Search for the cell housing the specified text and yield its [x, y] center coordinate. 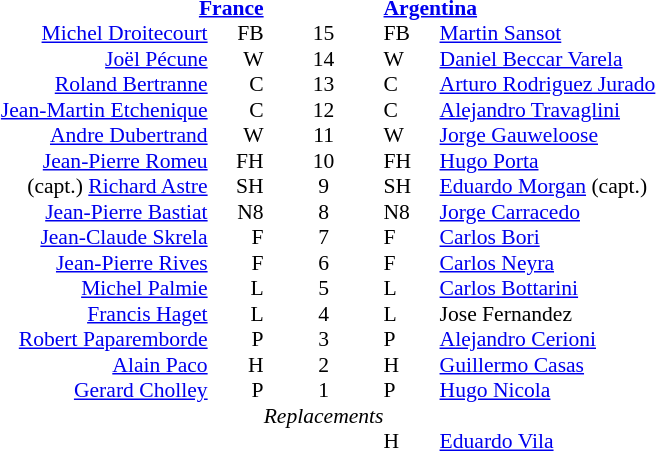
12 [324, 110]
10 [324, 161]
2 [324, 365]
14 [324, 59]
7 [324, 237]
15 [324, 33]
9 [324, 187]
8 [324, 212]
3 [324, 339]
5 [324, 289]
1 [324, 391]
13 [324, 85]
6 [324, 263]
Replacements [324, 416]
4 [324, 314]
11 [324, 135]
